Scan for the cell matching the given text and deliver its [X, Y] coordinate at center. 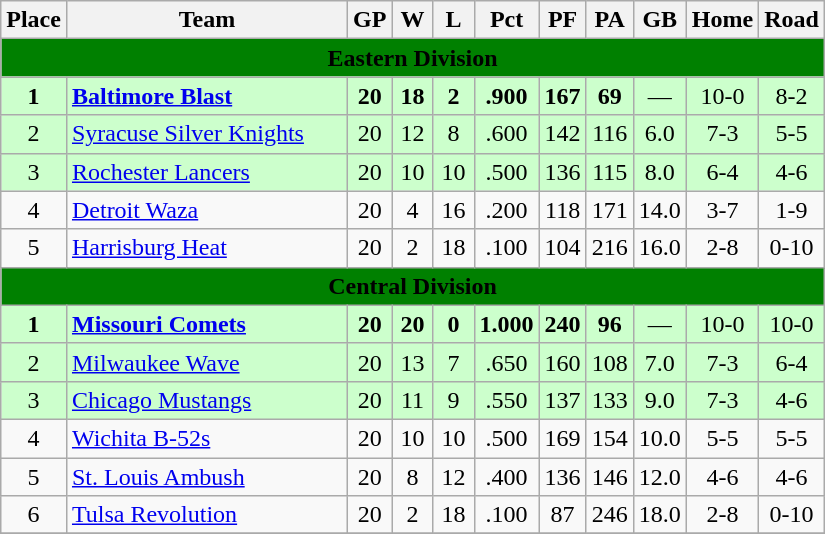
.900 [506, 96]
7.0 [660, 362]
Baltimore Blast [206, 96]
Detroit Waza [206, 210]
240 [562, 324]
171 [610, 210]
8-2 [792, 96]
87 [562, 515]
9 [454, 400]
115 [610, 172]
1-9 [792, 210]
7 [454, 362]
9.0 [660, 400]
246 [610, 515]
10.0 [660, 438]
6.0 [660, 134]
Chicago Mustangs [206, 400]
118 [562, 210]
L [454, 20]
PF [562, 20]
14.0 [660, 210]
137 [562, 400]
Pct [506, 20]
169 [562, 438]
11 [412, 400]
16 [454, 210]
167 [562, 96]
.200 [506, 210]
Eastern Division [413, 58]
96 [610, 324]
Wichita B-52s [206, 438]
116 [610, 134]
133 [610, 400]
12.0 [660, 477]
.600 [506, 134]
GP [370, 20]
Harrisburg Heat [206, 248]
Tulsa Revolution [206, 515]
.550 [506, 400]
W [412, 20]
St. Louis Ambush [206, 477]
142 [562, 134]
Rochester Lancers [206, 172]
PA [610, 20]
104 [562, 248]
3-7 [722, 210]
6 [34, 515]
160 [562, 362]
.650 [506, 362]
216 [610, 248]
0 [454, 324]
Road [792, 20]
Place [34, 20]
146 [610, 477]
108 [610, 362]
16.0 [660, 248]
13 [412, 362]
Central Division [413, 286]
GB [660, 20]
18.0 [660, 515]
Milwaukee Wave [206, 362]
69 [610, 96]
8.0 [660, 172]
Syracuse Silver Knights [206, 134]
Team [206, 20]
.400 [506, 477]
154 [610, 438]
Missouri Comets [206, 324]
Home [722, 20]
1.000 [506, 324]
